Determine the [x, y] coordinate at the center of the cell enclosing the given text.  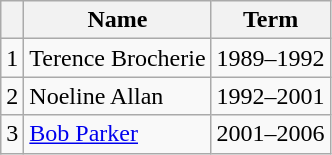
2001–2006 [270, 134]
3 [12, 134]
Bob Parker [118, 134]
Noeline Allan [118, 96]
1992–2001 [270, 96]
2 [12, 96]
Term [270, 20]
Terence Brocherie [118, 58]
1989–1992 [270, 58]
1 [12, 58]
Name [118, 20]
